Find where the given text appears and provide that cell's center as (x, y) coordinate. 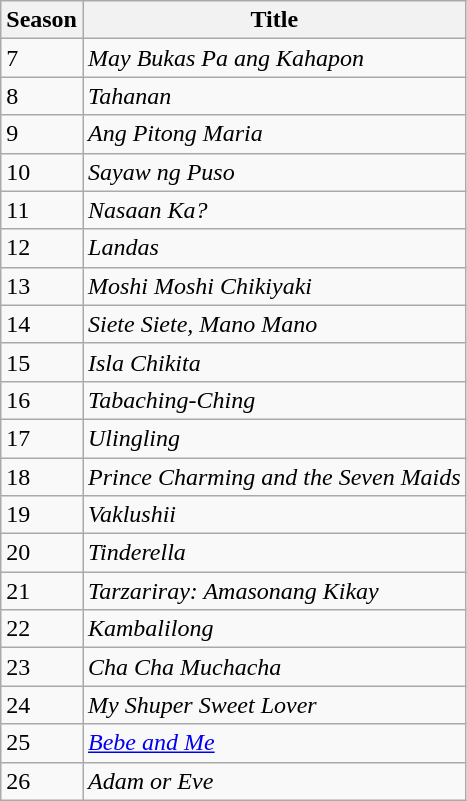
14 (42, 324)
My Shuper Sweet Lover (274, 705)
12 (42, 248)
13 (42, 286)
Ang Pitong Maria (274, 134)
Bebe and Me (274, 743)
Tarzariray: Amasonang Kikay (274, 591)
15 (42, 362)
Adam or Eve (274, 781)
Isla Chikita (274, 362)
9 (42, 134)
25 (42, 743)
19 (42, 515)
16 (42, 400)
10 (42, 172)
Cha Cha Muchacha (274, 667)
23 (42, 667)
21 (42, 591)
17 (42, 438)
24 (42, 705)
Title (274, 20)
18 (42, 477)
Moshi Moshi Chikiyaki (274, 286)
20 (42, 553)
Landas (274, 248)
8 (42, 96)
Season (42, 20)
Tahanan (274, 96)
22 (42, 629)
Sayaw ng Puso (274, 172)
Prince Charming and the Seven Maids (274, 477)
11 (42, 210)
Siete Siete, Mano Mano (274, 324)
May Bukas Pa ang Kahapon (274, 58)
Tabaching-Ching (274, 400)
Tinderella (274, 553)
26 (42, 781)
Nasaan Ka? (274, 210)
7 (42, 58)
Ulingling (274, 438)
Kambalilong (274, 629)
Vaklushii (274, 515)
